Capture the cell that displays the provided text and extract its (x, y) central coordinate. 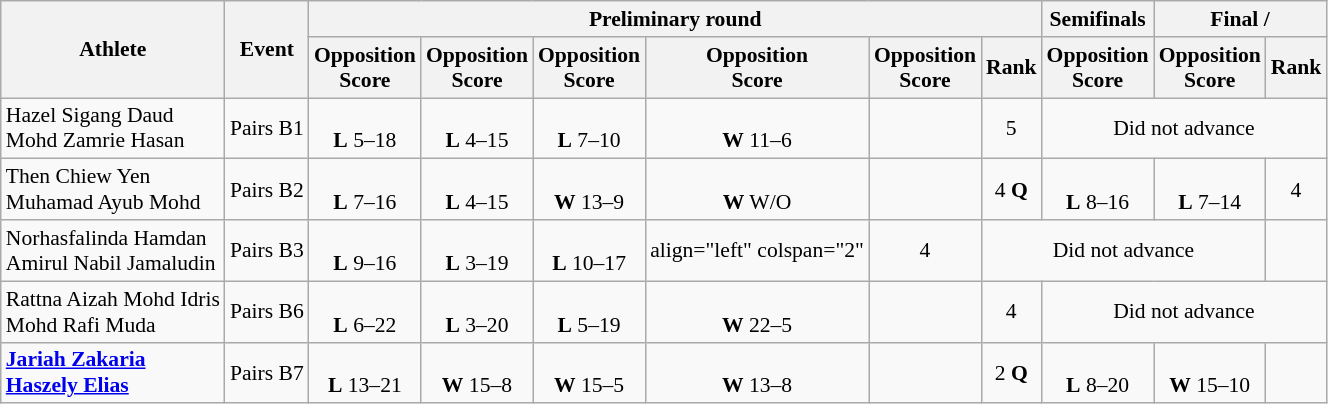
Pairs B7 (267, 372)
Pairs B3 (267, 250)
Event (267, 50)
Jariah ZakariaHaszely Elias (113, 372)
align="left" colspan="2" (757, 250)
L 5–18 (365, 128)
L 7–16 (365, 190)
Hazel Sigang DaudMohd Zamrie Hasan (113, 128)
W 22–5 (757, 312)
L 9–16 (365, 250)
Athlete (113, 50)
Norhasfalinda HamdanAmirul Nabil Jamaludin (113, 250)
Then Chiew YenMuhamad Ayub Mohd (113, 190)
W 15–10 (1210, 372)
L 3–19 (477, 250)
Pairs B2 (267, 190)
Semifinals (1098, 19)
2 Q (1012, 372)
4 Q (1012, 190)
L 3–20 (477, 312)
L 6–22 (365, 312)
L 8–20 (1098, 372)
Pairs B6 (267, 312)
Final / (1240, 19)
L 10–17 (589, 250)
Preliminary round (676, 19)
W 13–9 (589, 190)
Rattna Aizah Mohd IdrisMohd Rafi Muda (113, 312)
W 15–8 (477, 372)
L 5–19 (589, 312)
W 15–5 (589, 372)
Pairs B1 (267, 128)
L 7–10 (589, 128)
W 11–6 (757, 128)
L 13–21 (365, 372)
W W/O (757, 190)
L 7–14 (1210, 190)
L 8–16 (1098, 190)
W 13–8 (757, 372)
5 (1012, 128)
